Extract the (x, y) coordinate from the center of the cell holding the provided text.  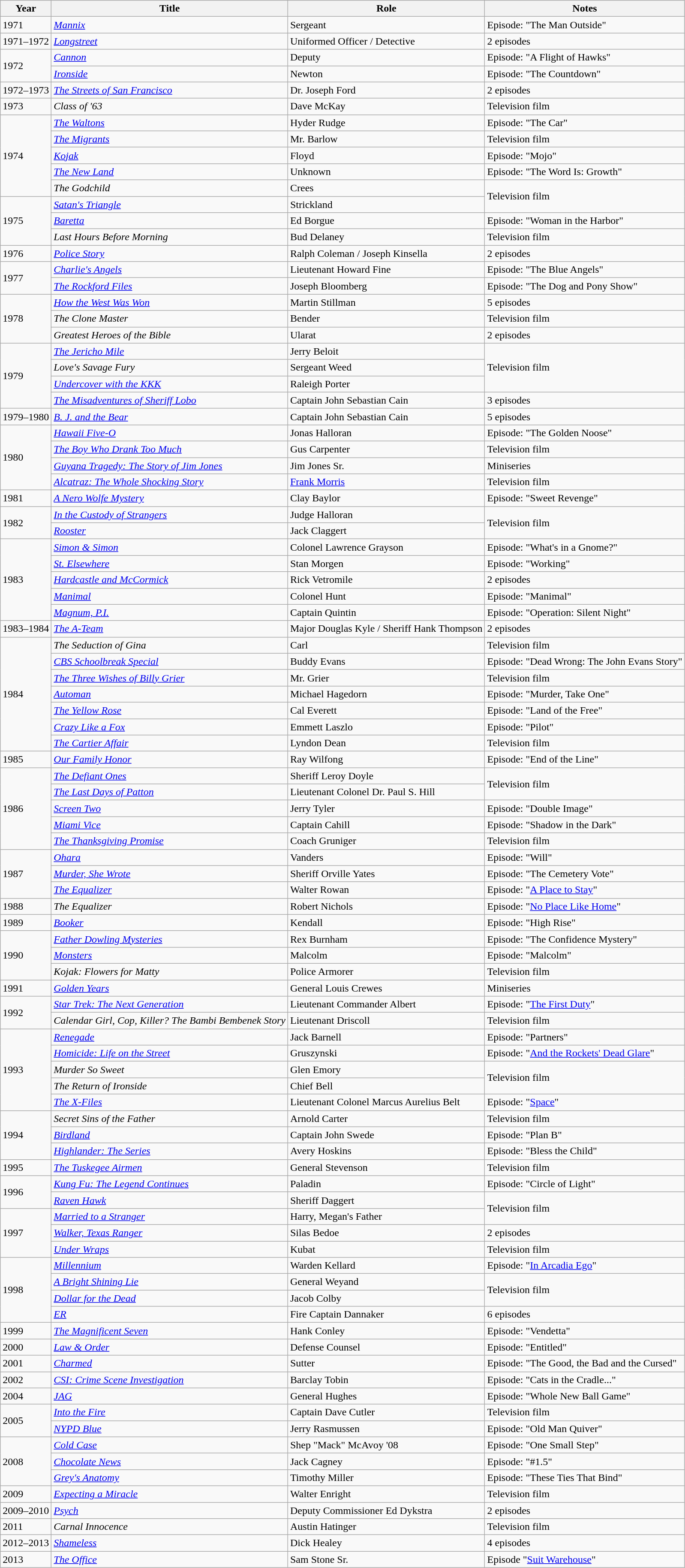
Law & Order (170, 1347)
1978 (26, 319)
Ray Wilfong (386, 760)
Under Wraps (170, 1249)
Glen Emory (386, 1070)
1976 (26, 253)
2009 (26, 1494)
Hawaii Five-O (170, 433)
The Misadventures of Sheriff Lobo (170, 400)
Stan Morgen (386, 564)
Kojak (170, 155)
Jack Cagney (386, 1461)
Episode: "The Good, the Bad and the Cursed" (585, 1363)
Ironside (170, 74)
Dollar for the Dead (170, 1298)
Robert Nichols (386, 906)
Episode: "Manimal" (585, 596)
Episode: "The Golden Noose" (585, 433)
2013 (26, 1559)
Magnum, P.I. (170, 612)
Psych (170, 1510)
Carl (386, 645)
Raleigh Porter (386, 384)
Sheriff Leroy Doyle (386, 776)
Millennium (170, 1266)
Homicide: Life on the Street (170, 1053)
General Stevenson (386, 1167)
ER (170, 1315)
Baretta (170, 221)
Class of '63 (170, 106)
2008 (26, 1461)
Episode: "And the Rockets' Dead Glare" (585, 1053)
Judge Halloran (386, 515)
Sheriff Daggert (386, 1200)
Sergeant Weed (386, 368)
Fire Captain Dannaker (386, 1315)
Episode: "What's in a Gnome?" (585, 547)
Gruszynski (386, 1053)
Screen Two (170, 808)
Renegade (170, 1037)
The Yellow Rose (170, 710)
Episode: "Woman in the Harbor" (585, 221)
Episode: "The Man Outside" (585, 25)
Murder So Sweet (170, 1070)
3 episodes (585, 400)
CBS Schoolbreak Special (170, 661)
Coach Gruniger (386, 841)
Jack Barnell (386, 1037)
Arnold Carter (386, 1119)
The Defiant Ones (170, 776)
Mr. Grier (386, 678)
Grey's Anatomy (170, 1478)
1974 (26, 155)
1985 (26, 760)
The Seduction of Gina (170, 645)
The Rockford Files (170, 286)
1992 (26, 1013)
The Cartier Affair (170, 743)
1983 (26, 580)
Dave McKay (386, 106)
Captain Cahill (386, 825)
Miami Vice (170, 825)
Sam Stone Sr. (386, 1559)
Episode: "End of the Line" (585, 760)
Episode: "The Dog and Pony Show" (585, 286)
Episode: "Pilot" (585, 727)
Paladin (386, 1184)
Silas Bedoe (386, 1233)
In the Custody of Strangers (170, 515)
Role (386, 9)
Murder, She Wrote (170, 874)
Longstreet (170, 41)
Kung Fu: The Legend Continues (170, 1184)
1984 (26, 694)
Kubat (386, 1249)
Episode: "Murder, Take One" (585, 694)
Cannon (170, 57)
4 episodes (585, 1543)
Ralph Coleman / Joseph Kinsella (386, 253)
Title (170, 9)
Ohara (170, 857)
Undercover with the KKK (170, 384)
2009–2010 (26, 1510)
General Weyand (386, 1282)
Married to a Stranger (170, 1216)
Major Douglas Kyle / Sheriff Hank Thompson (386, 629)
NYPD Blue (170, 1429)
1971 (26, 25)
Ed Borgue (386, 221)
Gus Carpenter (386, 449)
1979–1980 (26, 416)
Rex Burnham (386, 939)
Automan (170, 694)
1987 (26, 874)
1983–1984 (26, 629)
The Godchild (170, 188)
2000 (26, 1347)
Episode: "The Car" (585, 123)
Episode: "Land of the Free" (585, 710)
Chief Bell (386, 1086)
Sutter (386, 1363)
Raven Hawk (170, 1200)
Newton (386, 74)
1993 (26, 1070)
1990 (26, 955)
Police Story (170, 253)
Into the Fire (170, 1412)
Shep "Mack" McAvoy '08 (386, 1445)
Michael Hagedorn (386, 694)
1988 (26, 906)
Episode: "Malcolm" (585, 955)
The Last Days of Patton (170, 792)
Episode: "Operation: Silent Night" (585, 612)
Colonel Lawrence Grayson (386, 547)
Episode: "Bless the Child" (585, 1151)
Charmed (170, 1363)
2001 (26, 1363)
Mannix (170, 25)
1977 (26, 278)
Lieutenant Howard Fine (386, 270)
The X-Files (170, 1102)
1972–1973 (26, 90)
Kojak: Flowers for Matty (170, 971)
Walter Enright (386, 1494)
Charlie's Angels (170, 270)
Episode: "Will" (585, 857)
Episode: "The First Duty" (585, 1004)
Episode: "Plan B" (585, 1135)
Buddy Evans (386, 661)
1997 (26, 1233)
1975 (26, 221)
Rick Vetromile (386, 580)
CSI: Crime Scene Investigation (170, 1380)
Episode: "Old Man Quiver" (585, 1429)
Episode: "High Rise" (585, 923)
Walker, Texas Ranger (170, 1233)
Dick Healey (386, 1543)
Episode: "#1.5" (585, 1461)
JAG (170, 1396)
Lyndon Dean (386, 743)
Harry, Megan's Father (386, 1216)
B. J. and the Bear (170, 416)
St. Elsewhere (170, 564)
Jacob Colby (386, 1298)
The Thanksgiving Promise (170, 841)
The A-Team (170, 629)
Father Dowling Mysteries (170, 939)
Emmett Laszlo (386, 727)
2012–2013 (26, 1543)
Strickland (386, 205)
1980 (26, 457)
1986 (26, 808)
Episode: "These Ties That Bind" (585, 1478)
1981 (26, 498)
Cold Case (170, 1445)
Jim Jones Sr. (386, 465)
Episode: "Entitled" (585, 1347)
The Waltons (170, 123)
1979 (26, 376)
Episode: "The Confidence Mystery" (585, 939)
Last Hours Before Morning (170, 237)
Captain Quintin (386, 612)
Crazy Like a Fox (170, 727)
Defense Counsel (386, 1347)
Deputy (386, 57)
Episode: "The Cemetery Vote" (585, 874)
1972 (26, 66)
Barclay Tobin (386, 1380)
The Office (170, 1559)
Ularat (386, 335)
Jerry Tyler (386, 808)
1971–1972 (26, 41)
Episode: "Partners" (585, 1037)
General Hughes (386, 1396)
Hardcastle and McCormick (170, 580)
Episode: "A Place to Stay" (585, 890)
The Jericho Mile (170, 351)
Frank Morris (386, 482)
2002 (26, 1380)
Episode: "One Small Step" (585, 1445)
Hank Conley (386, 1331)
1989 (26, 923)
Captain John Swede (386, 1135)
1995 (26, 1167)
A Bright Shining Lie (170, 1282)
Clay Baylor (386, 498)
Lieutenant Colonel Dr. Paul S. Hill (386, 792)
Highlander: The Series (170, 1151)
Jerry Beloit (386, 351)
Captain Dave Cutler (386, 1412)
Calendar Girl, Cop, Killer? The Bambi Bembenek Story (170, 1021)
1991 (26, 988)
Warden Kellard (386, 1266)
Episode: "No Place Like Home" (585, 906)
Carnal Innocence (170, 1527)
Golden Years (170, 988)
Austin Hatinger (386, 1527)
Police Armorer (386, 971)
Episode: "Shadow in the Dark" (585, 825)
General Louis Crewes (386, 988)
Lieutenant Colonel Marcus Aurelius Belt (386, 1102)
Shameless (170, 1543)
1973 (26, 106)
Dr. Joseph Ford (386, 90)
Malcolm (386, 955)
Our Family Honor (170, 760)
The Return of Ironside (170, 1086)
Mr. Barlow (386, 139)
Rooster (170, 531)
Episode: "The Word Is: Growth" (585, 172)
The Tuskegee Airmen (170, 1167)
Lieutenant Commander Albert (386, 1004)
Episode: "Mojo" (585, 155)
Timothy Miller (386, 1478)
Kendall (386, 923)
Bud Delaney (386, 237)
Deputy Commissioner Ed Dykstra (386, 1510)
Vanders (386, 857)
Manimal (170, 596)
Notes (585, 9)
Cal Everett (386, 710)
Sheriff Orville Yates (386, 874)
1998 (26, 1290)
Monsters (170, 955)
Simon & Simon (170, 547)
1996 (26, 1192)
The Boy Who Drank Too Much (170, 449)
Episode: "Vendetta" (585, 1331)
1982 (26, 523)
Jerry Rasmussen (386, 1429)
How the West Was Won (170, 302)
Crees (386, 188)
2005 (26, 1420)
The Magnificent Seven (170, 1331)
Sergeant (386, 25)
Uniformed Officer / Detective (386, 41)
Episode "Suit Warehouse" (585, 1559)
Episode: "Whole New Ball Game" (585, 1396)
Jonas Halloran (386, 433)
Bender (386, 319)
The Migrants (170, 139)
Colonel Hunt (386, 596)
Episode: "Cats in the Cradle..." (585, 1380)
Episode: "In Arcadia Ego" (585, 1266)
Love's Savage Fury (170, 368)
Chocolate News (170, 1461)
A Nero Wolfe Mystery (170, 498)
Expecting a Miracle (170, 1494)
Episode: "Double Image" (585, 808)
The New Land (170, 172)
1999 (26, 1331)
2011 (26, 1527)
Booker (170, 923)
Episode: "Working" (585, 564)
Martin Stillman (386, 302)
1994 (26, 1135)
Episode: "Space" (585, 1102)
Alcatraz: The Whole Shocking Story (170, 482)
The Three Wishes of Billy Grier (170, 678)
Hyder Rudge (386, 123)
Walter Rowan (386, 890)
Episode: "Sweet Revenge" (585, 498)
Year (26, 9)
6 episodes (585, 1315)
Satan's Triangle (170, 205)
Episode: "The Blue Angels" (585, 270)
Episode: "A Flight of Hawks" (585, 57)
The Streets of San Francisco (170, 90)
Floyd (386, 155)
Secret Sins of the Father (170, 1119)
Jack Claggert (386, 531)
2004 (26, 1396)
Joseph Bloomberg (386, 286)
The Clone Master (170, 319)
Unknown (386, 172)
Star Trek: The Next Generation (170, 1004)
Lieutenant Driscoll (386, 1021)
Episode: "Circle of Light" (585, 1184)
Birdland (170, 1135)
Greatest Heroes of the Bible (170, 335)
Avery Hoskins (386, 1151)
Episode: "Dead Wrong: The John Evans Story" (585, 661)
Guyana Tragedy: The Story of Jim Jones (170, 465)
Episode: "The Countdown" (585, 74)
